Identify which cell holds the provided text, then report its [X, Y] central coordinate. 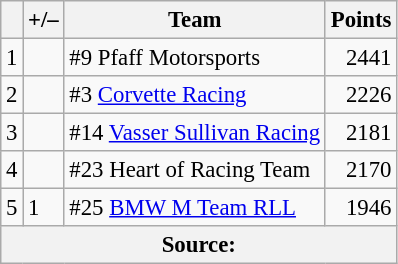
Points [360, 20]
2181 [360, 133]
2226 [360, 95]
2441 [360, 58]
3 [12, 133]
#14 Vasser Sullivan Racing [194, 133]
1946 [360, 208]
4 [12, 170]
5 [12, 208]
2170 [360, 170]
#25 BMW M Team RLL [194, 208]
#9 Pfaff Motorsports [194, 58]
2 [12, 95]
#23 Heart of Racing Team [194, 170]
+/– [44, 20]
Team [194, 20]
Source: [199, 245]
#3 Corvette Racing [194, 95]
